Find where the given text appears and provide that cell's center as (X, Y) coordinate. 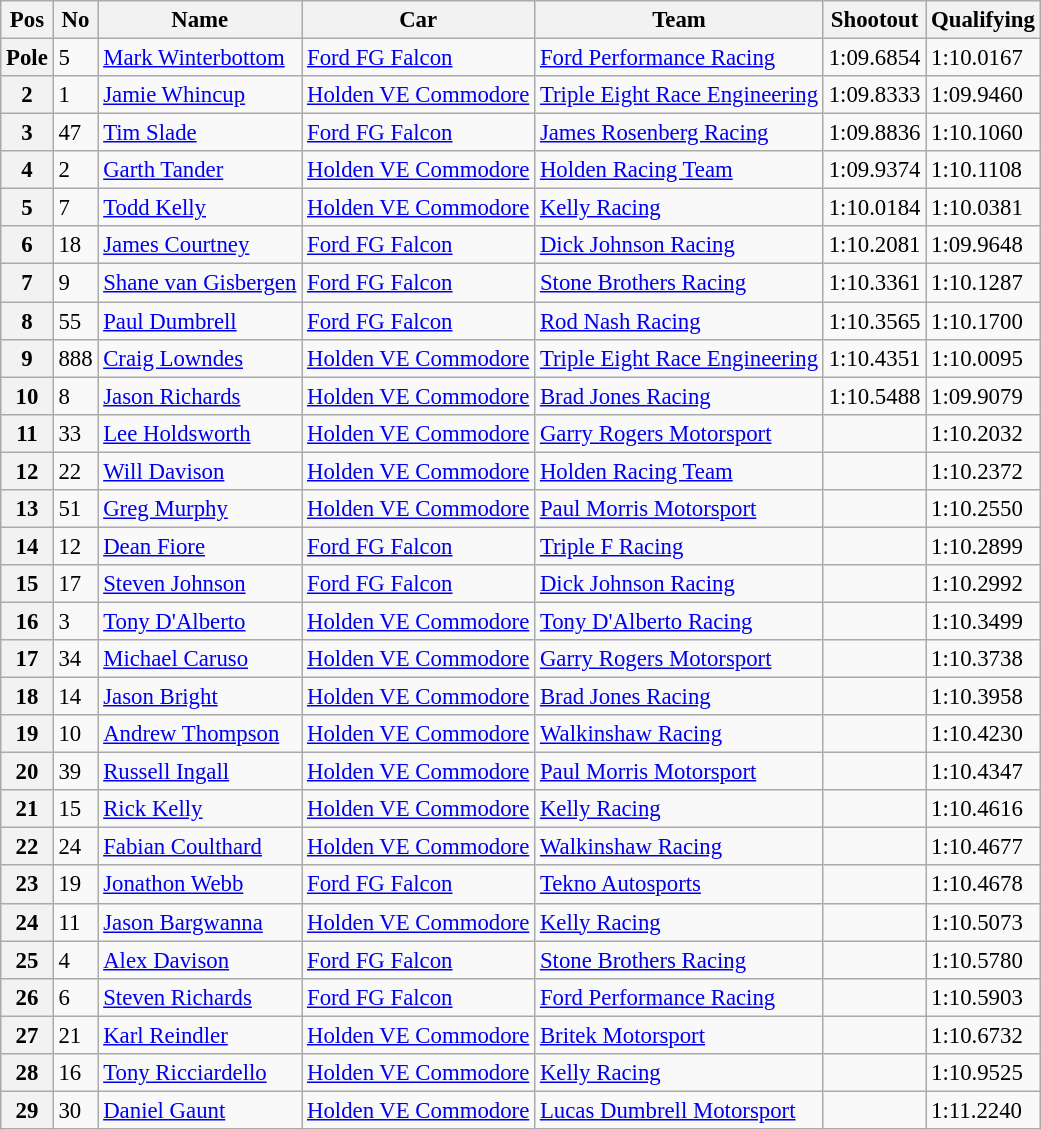
Steven Richards (200, 997)
1:10.5780 (983, 960)
1:10.3958 (983, 697)
Qualifying (983, 20)
1:09.6854 (874, 58)
Lee Holdsworth (200, 433)
Steven Johnson (200, 584)
James Courtney (200, 245)
Craig Lowndes (200, 358)
Todd Kelly (200, 208)
Shootout (874, 20)
1:09.9079 (983, 396)
1:10.0095 (983, 358)
1:10.4677 (983, 847)
39 (76, 772)
Michael Caruso (200, 659)
1:10.0381 (983, 208)
27 (27, 1035)
1 (76, 95)
Garth Tander (200, 170)
Greg Murphy (200, 509)
Team (680, 20)
Tony Ricciardello (200, 1073)
Jason Bright (200, 697)
1:09.8836 (874, 133)
1:10.6732 (983, 1035)
James Rosenberg Racing (680, 133)
1:10.3499 (983, 621)
888 (76, 358)
Tony D'Alberto Racing (680, 621)
1:10.2899 (983, 546)
1:10.1108 (983, 170)
1:10.0167 (983, 58)
1:11.2240 (983, 1110)
1:10.0184 (874, 208)
Lucas Dumbrell Motorsport (680, 1110)
Tekno Autosports (680, 885)
28 (27, 1073)
1:10.3361 (874, 283)
Jamie Whincup (200, 95)
1:10.4347 (983, 772)
51 (76, 509)
1:10.1060 (983, 133)
1:10.9525 (983, 1073)
Russell Ingall (200, 772)
1:09.8333 (874, 95)
Mark Winterbottom (200, 58)
Dean Fiore (200, 546)
1:09.9374 (874, 170)
25 (27, 960)
30 (76, 1110)
Rick Kelly (200, 809)
Triple F Racing (680, 546)
1:10.3738 (983, 659)
Tim Slade (200, 133)
1:10.2372 (983, 471)
26 (27, 997)
20 (27, 772)
Rod Nash Racing (680, 321)
Will Davison (200, 471)
Alex Davison (200, 960)
Britek Motorsport (680, 1035)
1:10.1700 (983, 321)
Jason Richards (200, 396)
Car (418, 20)
Tony D'Alberto (200, 621)
1:09.9460 (983, 95)
1:10.3565 (874, 321)
1:10.5488 (874, 396)
1:10.5903 (983, 997)
Karl Reindler (200, 1035)
1:10.4678 (983, 885)
1:10.2081 (874, 245)
Pole (27, 58)
33 (76, 433)
47 (76, 133)
1:10.4616 (983, 809)
Pos (27, 20)
55 (76, 321)
Fabian Coulthard (200, 847)
Daniel Gaunt (200, 1110)
1:10.2992 (983, 584)
29 (27, 1110)
1:10.4351 (874, 358)
13 (27, 509)
1:10.2032 (983, 433)
Shane van Gisbergen (200, 283)
1:10.4230 (983, 734)
1:09.9648 (983, 245)
23 (27, 885)
1:10.5073 (983, 922)
Name (200, 20)
Paul Dumbrell (200, 321)
Jonathon Webb (200, 885)
Jason Bargwanna (200, 922)
34 (76, 659)
1:10.1287 (983, 283)
No (76, 20)
1:10.2550 (983, 509)
Andrew Thompson (200, 734)
